Search for the cell housing the specified text and yield its (X, Y) center coordinate. 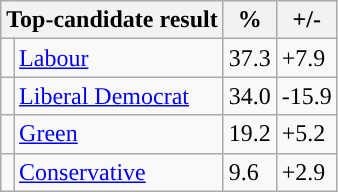
34.0 (250, 96)
Green (119, 134)
-15.9 (306, 96)
Labour (119, 58)
37.3 (250, 58)
+/- (306, 20)
Top-candidate result (112, 20)
Liberal Democrat (119, 96)
9.6 (250, 172)
Conservative (119, 172)
+5.2 (306, 134)
+2.9 (306, 172)
19.2 (250, 134)
+7.9 (306, 58)
% (250, 20)
